Search for the cell housing the specified text and yield its (x, y) center coordinate. 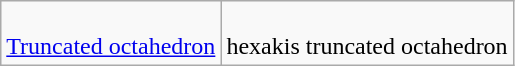
Truncated octahedron (111, 34)
hexakis truncated octahedron (367, 34)
